Provide the (X, Y) coordinate of the cell's center where the given text is located.  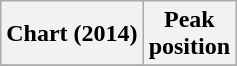
Peakposition (189, 34)
Chart (2014) (72, 34)
